Locate the cell with the specified text and output its (X, Y) center coordinate. 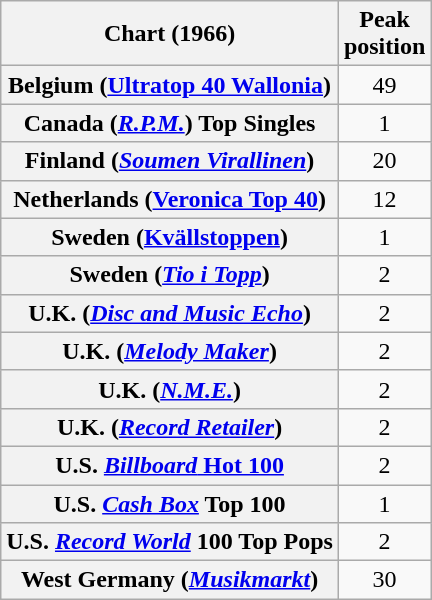
U.S. Billboard Hot 100 (170, 465)
Sweden (Kvällstoppen) (170, 237)
30 (384, 580)
Netherlands (Veronica Top 40) (170, 199)
Belgium (Ultratop 40 Wallonia) (170, 85)
Sweden (Tio i Topp) (170, 275)
20 (384, 161)
U.S. Cash Box Top 100 (170, 503)
U.K. (Record Retailer) (170, 427)
Canada (R.P.M.) Top Singles (170, 123)
U.K. (Melody Maker) (170, 351)
West Germany (Musikmarkt) (170, 580)
Chart (1966) (170, 34)
12 (384, 199)
Finland (Soumen Virallinen) (170, 161)
Peakposition (384, 34)
U.K. (N.M.E.) (170, 389)
49 (384, 85)
U.K. (Disc and Music Echo) (170, 313)
U.S. Record World 100 Top Pops (170, 542)
